Capture the cell that displays the provided text and extract its [x, y] central coordinate. 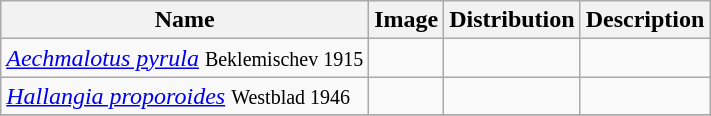
Name [185, 20]
Image [406, 20]
Aechmalotus pyrula Beklemischev 1915 [185, 58]
Distribution [512, 20]
Description [645, 20]
Hallangia proporoides Westblad 1946 [185, 96]
